For the text-containing cell, return its midpoint in [X, Y] coordinate format. 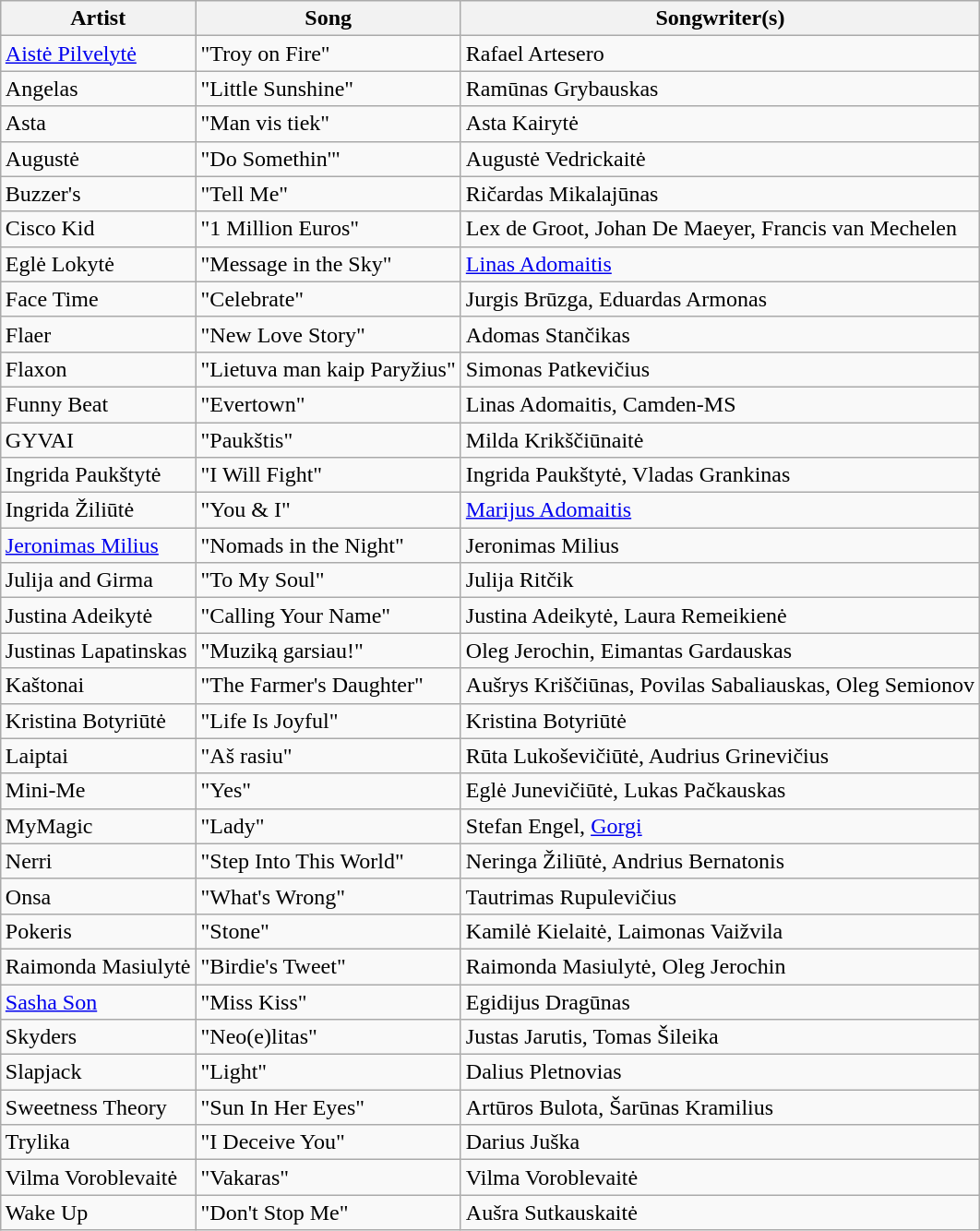
"Calling Your Name" [329, 615]
"Celebrate" [329, 299]
Justina Adeikytė [98, 615]
Wake Up [98, 1213]
Pokeris [98, 931]
Flaer [98, 334]
"Aš rasiu" [329, 756]
Asta [98, 124]
"You & I" [329, 510]
Face Time [98, 299]
Justinas Lapatinskas [98, 651]
Lex de Groot, Johan De Maeyer, Francis van Mechelen [720, 229]
"Sun In Her Eyes" [329, 1107]
Eglė Lokytė [98, 264]
Linas Adomaitis [720, 264]
Linas Adomaitis, Camden-MS [720, 404]
Rafael Artesero [720, 54]
Egidijus Dragūnas [720, 1001]
Stefan Engel, Gorgi [720, 826]
Dalius Pletnovias [720, 1072]
MyMagic [98, 826]
"The Farmer's Daughter" [329, 686]
Nerri [98, 861]
Oleg Jerochin, Eimantas Gardauskas [720, 651]
"Message in the Sky" [329, 264]
Mini-Me [98, 791]
"Stone" [329, 931]
"Muziką garsiau!" [329, 651]
"Man vis tiek" [329, 124]
Augustė [98, 159]
Sweetness Theory [98, 1107]
"Evertown" [329, 404]
Ričardas Mikalajūnas [720, 194]
"Don't Stop Me" [329, 1213]
Ingrida Žiliūtė [98, 510]
Funny Beat [98, 404]
Julija and Girma [98, 580]
Kaštonai [98, 686]
Aušra Sutkauskaitė [720, 1213]
"Do Somethin'" [329, 159]
"Neo(e)litas" [329, 1037]
Raimonda Masiulytė, Oleg Jerochin [720, 966]
Skyders [98, 1037]
Artūros Bulota, Šarūnas Kramilius [720, 1107]
Trylika [98, 1142]
Neringa Žiliūtė, Andrius Bernatonis [720, 861]
Ramūnas Grybauskas [720, 89]
"Little Sunshine" [329, 89]
Marijus Adomaitis [720, 510]
Angelas [98, 89]
Adomas Stančikas [720, 334]
"Step Into This World" [329, 861]
Justina Adeikytė, Laura Remeikienė [720, 615]
"I Deceive You" [329, 1142]
"What's Wrong" [329, 896]
"I Will Fight" [329, 475]
Buzzer's [98, 194]
"Lady" [329, 826]
Artist [98, 18]
Kamilė Kielaitė, Laimonas Vaižvila [720, 931]
Justas Jarutis, Tomas Šileika [720, 1037]
"Tell Me" [329, 194]
"Nomads in the Night" [329, 545]
Darius Juška [720, 1142]
Songwriter(s) [720, 18]
"Miss Kiss" [329, 1001]
Flaxon [98, 369]
Aušrys Kriščiūnas, Povilas Sabaliauskas, Oleg Semionov [720, 686]
"Troy on Fire" [329, 54]
Cisco Kid [98, 229]
"Paukštis" [329, 440]
GYVAI [98, 440]
Onsa [98, 896]
Milda Krikščiūnaitė [720, 440]
"Life Is Joyful" [329, 721]
Raimonda Masiulytė [98, 966]
"Light" [329, 1072]
Rūta Lukoševičiūtė, Audrius Grinevičius [720, 756]
Slapjack [98, 1072]
Eglė Junevičiūtė, Lukas Pačkauskas [720, 791]
Ingrida Paukštytė, Vladas Grankinas [720, 475]
Sasha Son [98, 1001]
"Lietuva man kaip Paryžius" [329, 369]
Laiptai [98, 756]
"Birdie's Tweet" [329, 966]
Julija Ritčik [720, 580]
Song [329, 18]
Jurgis Brūzga, Eduardas Armonas [720, 299]
"Yes" [329, 791]
"1 Million Euros" [329, 229]
"To My Soul" [329, 580]
Simonas Patkevičius [720, 369]
Ingrida Paukštytė [98, 475]
"Vakaras" [329, 1177]
Asta Kairytė [720, 124]
"New Love Story" [329, 334]
Augustė Vedrickaitė [720, 159]
Tautrimas Rupulevičius [720, 896]
Aistė Pilvelytė [98, 54]
